Output the (X, Y) coordinate of the center of the cell containing the given text.  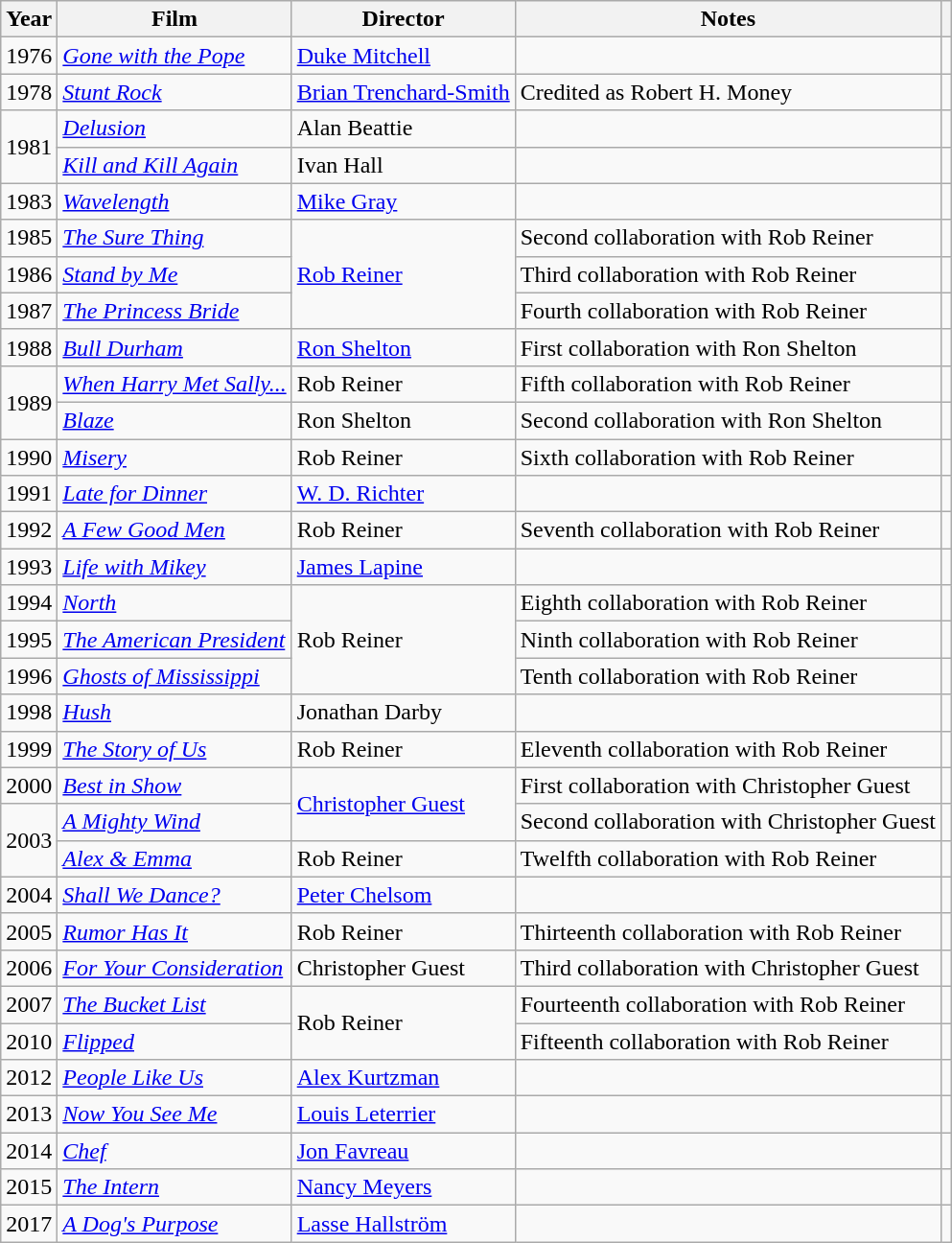
James Lapine (403, 567)
Thirteenth collaboration with Rob Reiner (728, 931)
2003 (29, 840)
The Intern (174, 1187)
Director (403, 19)
2013 (29, 1114)
People Like Us (174, 1078)
1976 (29, 56)
1987 (29, 311)
A Mighty Wind (174, 822)
Sixth collaboration with Rob Reiner (728, 457)
A Dog's Purpose (174, 1224)
Wavelength (174, 201)
2004 (29, 895)
Flipped (174, 1041)
Blaze (174, 420)
When Harry Met Sally... (174, 384)
1995 (29, 640)
Late for Dinner (174, 494)
Brian Trenchard-Smith (403, 92)
Lasse Hallström (403, 1224)
The American President (174, 640)
Twelfth collaboration with Rob Reiner (728, 858)
Ghosts of Mississippi (174, 676)
Notes (728, 19)
Peter Chelsom (403, 895)
Chef (174, 1151)
Fourteenth collaboration with Rob Reiner (728, 1004)
1988 (29, 347)
For Your Consideration (174, 968)
Jon Favreau (403, 1151)
Misery (174, 457)
2006 (29, 968)
2000 (29, 786)
Credited as Robert H. Money (728, 92)
Kill and Kill Again (174, 165)
Third collaboration with Christopher Guest (728, 968)
Duke Mitchell (403, 56)
Alan Beattie (403, 129)
First collaboration with Ron Shelton (728, 347)
Delusion (174, 129)
Alex Kurtzman (403, 1078)
First collaboration with Christopher Guest (728, 786)
Seventh collaboration with Rob Reiner (728, 530)
1994 (29, 603)
Fifth collaboration with Rob Reiner (728, 384)
The Sure Thing (174, 238)
1978 (29, 92)
2017 (29, 1224)
Now You See Me (174, 1114)
Nancy Meyers (403, 1187)
Eleventh collaboration with Rob Reiner (728, 749)
Best in Show (174, 786)
1989 (29, 402)
Fourth collaboration with Rob Reiner (728, 311)
Ninth collaboration with Rob Reiner (728, 640)
Stand by Me (174, 274)
The Bucket List (174, 1004)
1996 (29, 676)
Alex & Emma (174, 858)
The Princess Bride (174, 311)
1992 (29, 530)
Third collaboration with Rob Reiner (728, 274)
Mike Gray (403, 201)
2010 (29, 1041)
1998 (29, 713)
Second collaboration with Christopher Guest (728, 822)
Rumor Has It (174, 931)
Eighth collaboration with Rob Reiner (728, 603)
The Story of Us (174, 749)
1999 (29, 749)
1983 (29, 201)
1985 (29, 238)
2005 (29, 931)
Shall We Dance? (174, 895)
Second collaboration with Rob Reiner (728, 238)
Film (174, 19)
2014 (29, 1151)
1990 (29, 457)
Fifteenth collaboration with Rob Reiner (728, 1041)
Jonathan Darby (403, 713)
Ivan Hall (403, 165)
Tenth collaboration with Rob Reiner (728, 676)
North (174, 603)
2012 (29, 1078)
A Few Good Men (174, 530)
Hush (174, 713)
Gone with the Pope (174, 56)
Stunt Rock (174, 92)
2015 (29, 1187)
1991 (29, 494)
Life with Mikey (174, 567)
1986 (29, 274)
Second collaboration with Ron Shelton (728, 420)
1993 (29, 567)
Bull Durham (174, 347)
2007 (29, 1004)
W. D. Richter (403, 494)
1981 (29, 147)
Year (29, 19)
Louis Leterrier (403, 1114)
